Return the (X, Y) coordinate for the center point of the cell that contains the specified text.  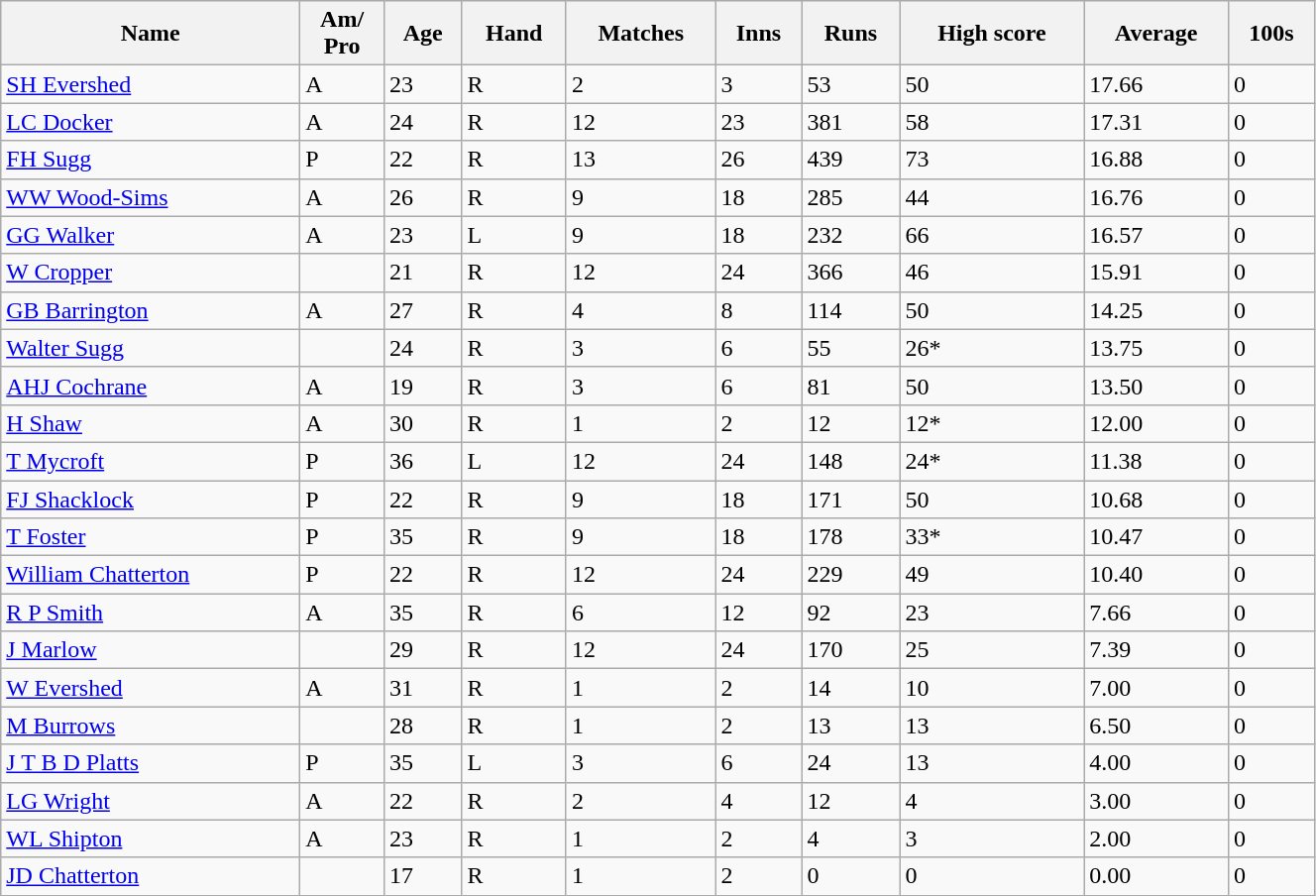
WW Wood-Sims (151, 197)
6.50 (1156, 726)
381 (850, 122)
24* (992, 461)
55 (850, 348)
T Foster (151, 537)
4.00 (1156, 763)
229 (850, 575)
Inns (759, 34)
15.91 (1156, 273)
10 (992, 688)
Runs (850, 34)
Average (1156, 34)
170 (850, 650)
16.88 (1156, 160)
FH Sugg (151, 160)
Walter Sugg (151, 348)
High score (992, 34)
114 (850, 310)
LG Wright (151, 801)
14.25 (1156, 310)
25 (992, 650)
31 (422, 688)
T Mycroft (151, 461)
H Shaw (151, 423)
7.39 (1156, 650)
J T B D Platts (151, 763)
33* (992, 537)
66 (992, 235)
29 (422, 650)
26* (992, 348)
17 (422, 876)
366 (850, 273)
AHJ Cochrane (151, 386)
3.00 (1156, 801)
10.47 (1156, 537)
16.57 (1156, 235)
17.66 (1156, 84)
36 (422, 461)
44 (992, 197)
GB Barrington (151, 310)
13.75 (1156, 348)
8 (759, 310)
16.76 (1156, 197)
285 (850, 197)
178 (850, 537)
JD Chatterton (151, 876)
Am/Pro (343, 34)
10.40 (1156, 575)
58 (992, 122)
Hand (513, 34)
53 (850, 84)
WL Shipton (151, 839)
148 (850, 461)
439 (850, 160)
27 (422, 310)
14 (850, 688)
28 (422, 726)
232 (850, 235)
21 (422, 273)
0.00 (1156, 876)
92 (850, 613)
7.00 (1156, 688)
Name (151, 34)
FJ Shacklock (151, 499)
Age (422, 34)
12* (992, 423)
11.38 (1156, 461)
73 (992, 160)
2.00 (1156, 839)
100s (1270, 34)
M Burrows (151, 726)
R P Smith (151, 613)
LC Docker (151, 122)
81 (850, 386)
12.00 (1156, 423)
17.31 (1156, 122)
SH Evershed (151, 84)
49 (992, 575)
GG Walker (151, 235)
171 (850, 499)
13.50 (1156, 386)
46 (992, 273)
10.68 (1156, 499)
7.66 (1156, 613)
Matches (640, 34)
30 (422, 423)
W Cropper (151, 273)
J Marlow (151, 650)
W Evershed (151, 688)
William Chatterton (151, 575)
19 (422, 386)
